Output the (x, y) coordinate of the center of the cell containing the given text.  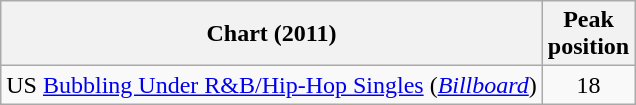
US Bubbling Under R&B/Hip-Hop Singles (Billboard) (272, 85)
Chart (2011) (272, 34)
Peakposition (588, 34)
18 (588, 85)
